Output the (x, y) coordinate of the center of the cell containing the given text.  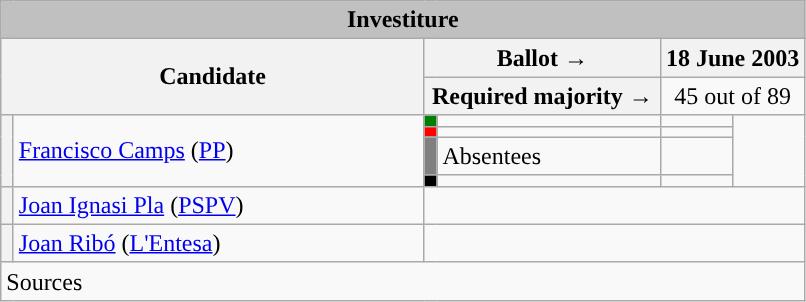
Absentees (549, 156)
45 out of 89 (732, 96)
Joan Ribó (L'Entesa) (218, 243)
Francisco Camps (PP) (218, 150)
Joan Ignasi Pla (PSPV) (218, 205)
Candidate (213, 77)
Ballot → (542, 58)
18 June 2003 (732, 58)
Sources (403, 281)
Required majority → (542, 96)
Investiture (403, 20)
